Return (X, Y) of the center of cell containing provided text 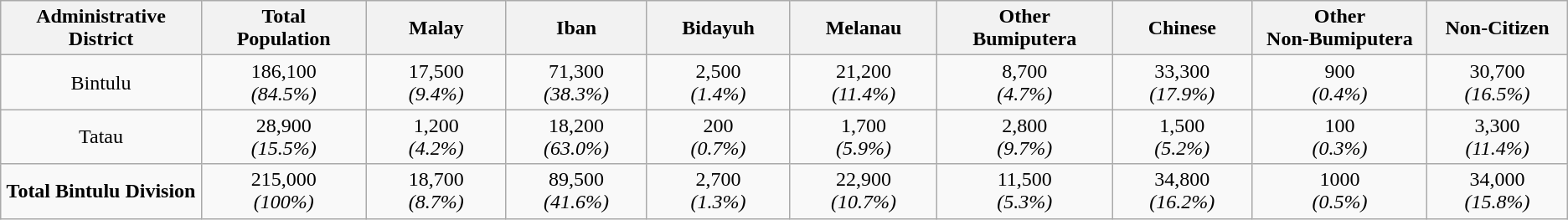
8,700(4.7%) (1025, 82)
30,700(16.5%) (1498, 82)
Chinese (1183, 28)
1,200(4.2%) (436, 137)
71,300(38.3%) (576, 82)
11,500(5.3%) (1025, 191)
1,500(5.2%) (1183, 137)
Bintulu (101, 82)
18,700(8.7%) (436, 191)
3,300(11.4%) (1498, 137)
18,200(63.0%) (576, 137)
Melanau (864, 28)
2,500(1.4%) (719, 82)
22,900(10.7%) (864, 191)
1,700(5.9%) (864, 137)
Non-Citizen (1498, 28)
100(0.3%) (1340, 137)
Other Non-Bumiputera (1340, 28)
21,200(11.4%) (864, 82)
1000(0.5%) (1340, 191)
Bidayuh (719, 28)
89,500(41.6%) (576, 191)
900(0.4%) (1340, 82)
Tatau (101, 137)
215,000(100%) (283, 191)
2,800(9.7%) (1025, 137)
Other Bumiputera (1025, 28)
Total Bintulu Division (101, 191)
Iban (576, 28)
28,900(15.5%) (283, 137)
2,700(1.3%) (719, 191)
200(0.7%) (719, 137)
Malay (436, 28)
34,800(16.2%) (1183, 191)
33,300(17.9%) (1183, 82)
Total Population (283, 28)
186,100(84.5%) (283, 82)
Administrative District (101, 28)
17,500(9.4%) (436, 82)
34,000(15.8%) (1498, 191)
